Search for the cell housing the specified text and yield its (X, Y) center coordinate. 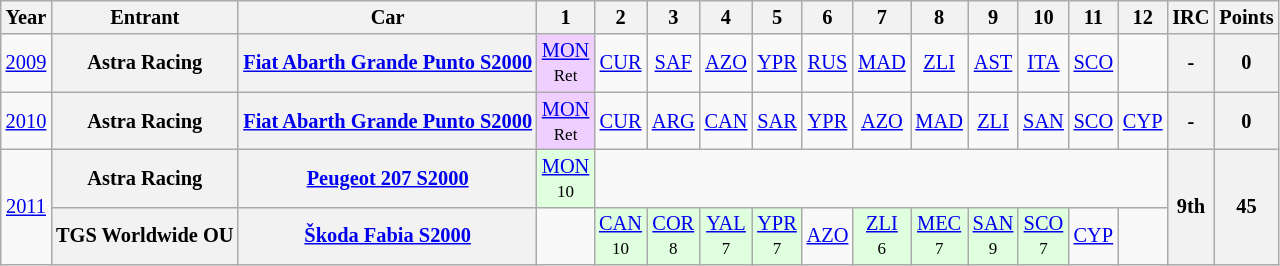
9th (1190, 206)
YPR 7 (776, 236)
4 (726, 17)
45 (1246, 206)
IRC (1190, 17)
9 (993, 17)
MEC 7 (938, 236)
SAR (776, 121)
COR 8 (674, 236)
SAF (674, 63)
Car (388, 17)
CAN 10 (620, 236)
Year (26, 17)
AST (993, 63)
2011 (26, 206)
MON 10 (566, 178)
CAN (726, 121)
TGS Worldwide OU (144, 236)
7 (882, 17)
SCO 7 (1043, 236)
Škoda Fabia S2000 (388, 236)
ZLI 6 (882, 236)
2009 (26, 63)
12 (1142, 17)
3 (674, 17)
10 (1043, 17)
8 (938, 17)
Peugeot 207 S2000 (388, 178)
11 (1094, 17)
1 (566, 17)
RUS (828, 63)
YAL 7 (726, 236)
2010 (26, 121)
Entrant (144, 17)
ITA (1043, 63)
5 (776, 17)
Points (1246, 17)
6 (828, 17)
SAN (1043, 121)
SAN 9 (993, 236)
ARG (674, 121)
2 (620, 17)
